Locate the cell with the specified text and output its [X, Y] center coordinate. 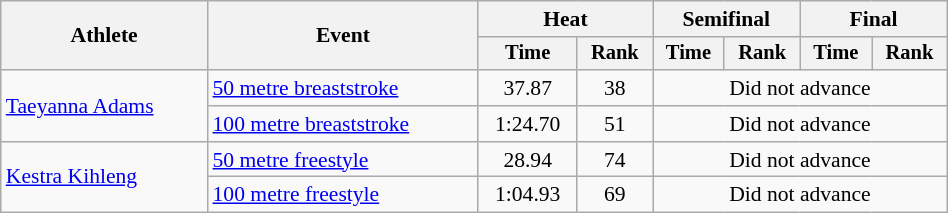
100 metre breaststroke [344, 124]
Event [344, 36]
37.87 [528, 88]
Heat [565, 19]
Kestra Kihleng [104, 178]
69 [614, 195]
Semifinal [726, 19]
51 [614, 124]
38 [614, 88]
74 [614, 160]
1:24.70 [528, 124]
50 metre breaststroke [344, 88]
Final [874, 19]
Athlete [104, 36]
100 metre freestyle [344, 195]
1:04.93 [528, 195]
28.94 [528, 160]
Taeyanna Adams [104, 106]
50 metre freestyle [344, 160]
